Find where the given text appears and provide that cell's center as [X, Y] coordinate. 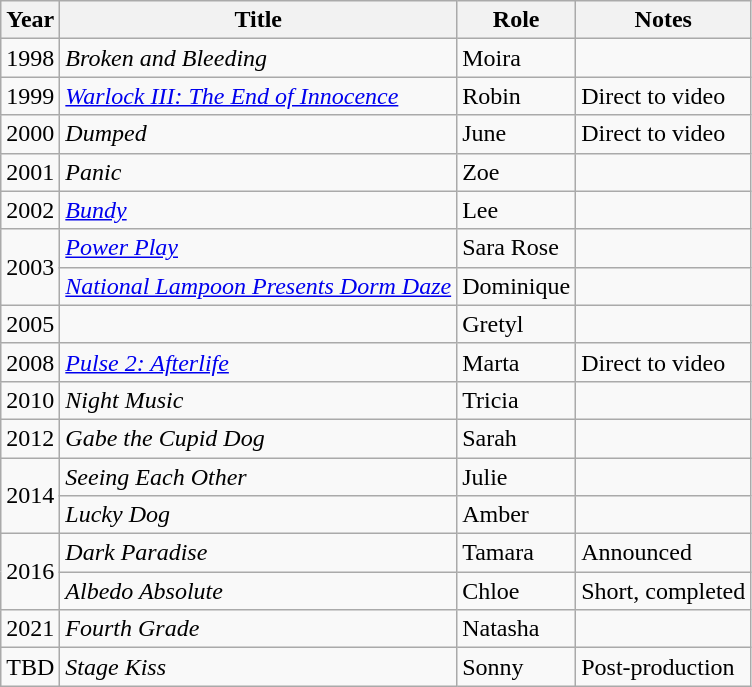
2012 [30, 438]
TBD [30, 667]
Announced [664, 553]
Chloe [516, 591]
Stage Kiss [258, 667]
Moira [516, 58]
Dominique [516, 286]
Albedo Absolute [258, 591]
Title [258, 20]
Tricia [516, 400]
Julie [516, 477]
Gretyl [516, 324]
Marta [516, 362]
Sara Rose [516, 248]
2016 [30, 572]
2014 [30, 496]
Role [516, 20]
Bundy [258, 210]
Zoe [516, 172]
Lucky Dog [258, 515]
Night Music [258, 400]
Dumped [258, 134]
National Lampoon Presents Dorm Daze [258, 286]
Fourth Grade [258, 629]
Post-production [664, 667]
Dark Paradise [258, 553]
Power Play [258, 248]
Sonny [516, 667]
2000 [30, 134]
Natasha [516, 629]
2021 [30, 629]
Gabe the Cupid Dog [258, 438]
Pulse 2: Afterlife [258, 362]
Warlock III: The End of Innocence [258, 96]
June [516, 134]
2010 [30, 400]
Panic [258, 172]
Seeing Each Other [258, 477]
1999 [30, 96]
2005 [30, 324]
Amber [516, 515]
Tamara [516, 553]
Short, completed [664, 591]
Notes [664, 20]
2001 [30, 172]
Lee [516, 210]
2008 [30, 362]
Robin [516, 96]
Year [30, 20]
Sarah [516, 438]
2003 [30, 267]
1998 [30, 58]
Broken and Bleeding [258, 58]
2002 [30, 210]
